Search for the cell housing the specified text and yield its [X, Y] center coordinate. 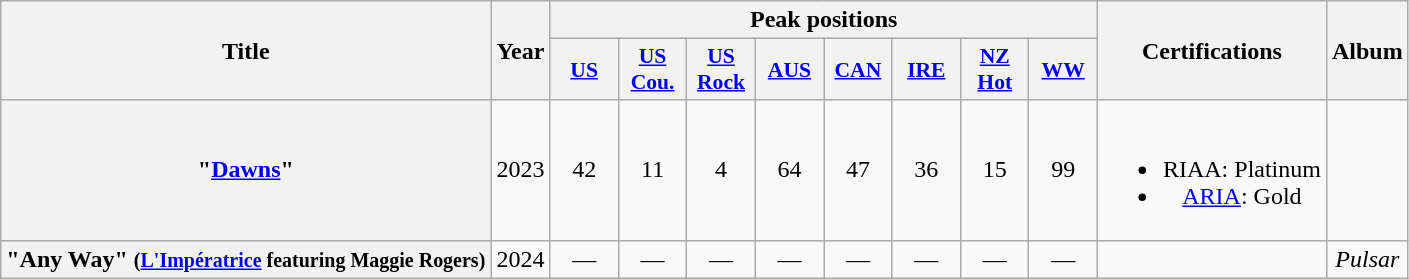
NZHot [995, 70]
42 [584, 170]
64 [789, 170]
47 [858, 170]
CAN [858, 70]
2024 [520, 259]
RIAA: PlatinumARIA: Gold [1212, 170]
WW [1063, 70]
15 [995, 170]
AUS [789, 70]
US [584, 70]
USCou. [652, 70]
Title [246, 50]
Year [520, 50]
99 [1063, 170]
2023 [520, 170]
IRE [926, 70]
36 [926, 170]
Peak positions [824, 20]
Pulsar [1367, 259]
Certifications [1212, 50]
USRock [721, 70]
4 [721, 170]
11 [652, 170]
"Dawns" [246, 170]
"Any Way" (L'Impératrice featuring Maggie Rogers) [246, 259]
Album [1367, 50]
